Find where the given text appears and provide that cell's center as (x, y) coordinate. 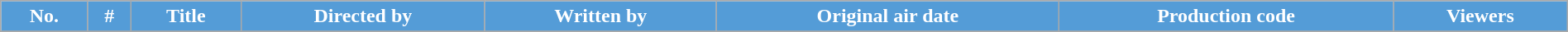
Original air date (887, 16)
Production code (1226, 16)
# (109, 16)
Written by (600, 16)
Viewers (1480, 16)
Directed by (362, 16)
Title (185, 16)
No. (45, 16)
